Extract the [X, Y] coordinate from the center of the cell holding the provided text.  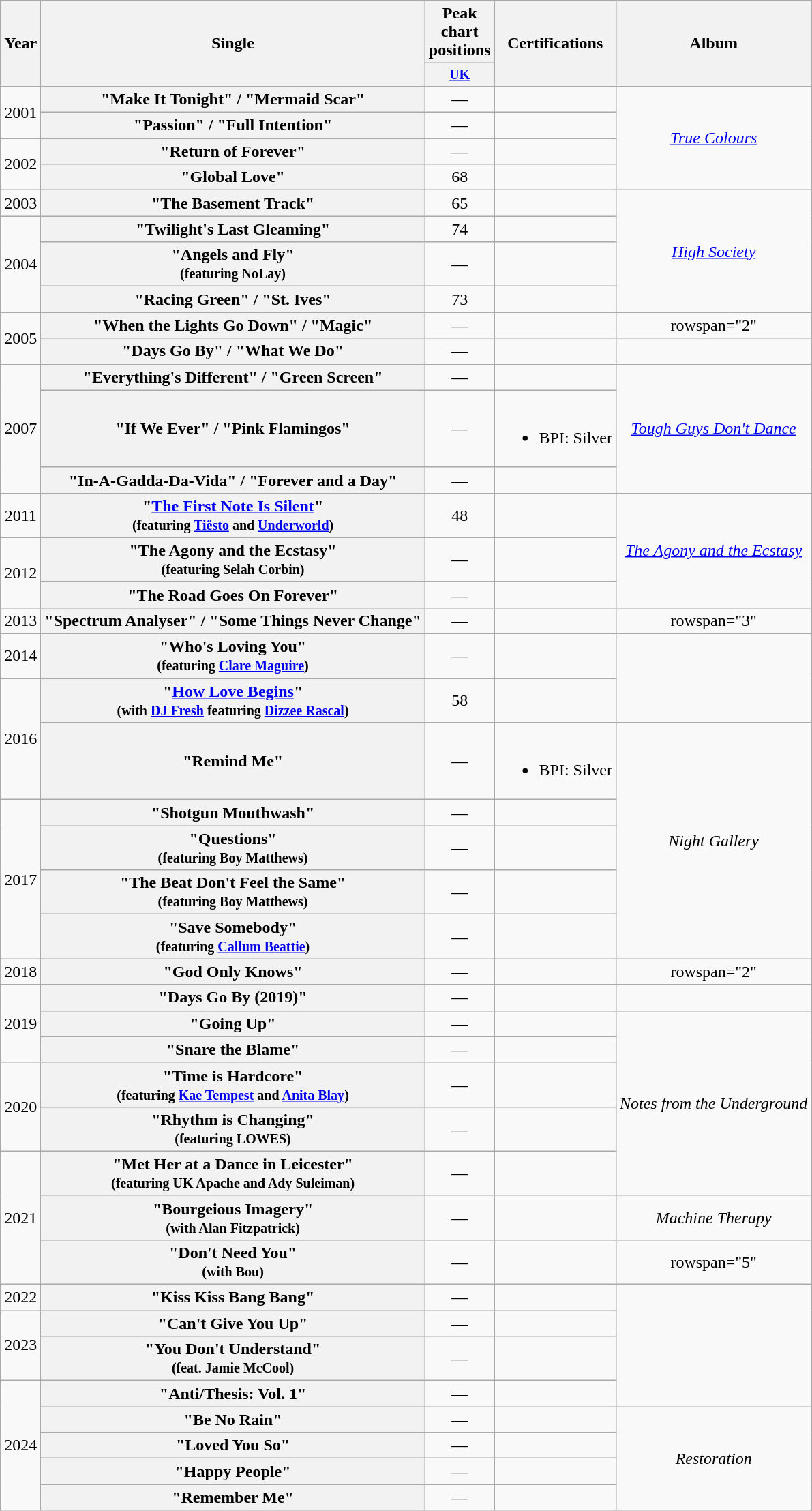
"Remind Me" [233, 761]
"Questions" (featuring Boy Matthews) [233, 848]
rowspan="3" [713, 620]
"Going Up" [233, 1023]
"Snare the Blame" [233, 1049]
"Met Her at a Dance in Leicester" (featuring UK Apache and Ady Suleiman) [233, 1173]
"How Love Begins" (with DJ Fresh featuring Dizzee Rascal) [233, 701]
"Angels and Fly" (featuring NoLay) [233, 265]
Certifications [555, 44]
"Spectrum Analyser" / "Some Things Never Change" [233, 620]
"Global Love" [233, 177]
Tough Guys Don't Dance [713, 428]
2007 [20, 428]
2014 [20, 656]
Notes from the Underground [713, 1103]
48 [460, 515]
"The Beat Don't Feel the Same" (featuring Boy Matthews) [233, 892]
"Racing Green" / "St. Ives" [233, 299]
The Agony and the Ecstasy [713, 550]
"Rhythm is Changing" (featuring LOWES) [233, 1129]
"God Only Knows" [233, 972]
"Bourgeious Imagery" (with Alan Fitzpatrick) [233, 1218]
"Anti/Thesis: Vol. 1" [233, 1394]
2003 [20, 203]
74 [460, 229]
2013 [20, 620]
"Kiss Kiss Bang Bang" [233, 1298]
65 [460, 203]
2011 [20, 515]
"Return of Forever" [233, 151]
73 [460, 299]
2018 [20, 972]
"Can't Give You Up" [233, 1323]
Peak chart positions [460, 32]
"Passion" / "Full Intention" [233, 125]
"Happy People" [233, 1471]
2002 [20, 164]
"Save Somebody" (featuring Callum Beattie) [233, 937]
"Days Go By (2019)" [233, 998]
2017 [20, 880]
2019 [20, 1023]
Night Gallery [713, 841]
"The Agony and the Ecstasy" (featuring Selah Corbin) [233, 559]
2021 [20, 1218]
Machine Therapy [713, 1218]
2022 [20, 1298]
2012 [20, 573]
2020 [20, 1107]
58 [460, 701]
"Make It Tonight" / "Mermaid Scar" [233, 99]
Restoration [713, 1458]
"Don't Need You" (with Bou) [233, 1261]
Album [713, 44]
68 [460, 177]
"The First Note Is Silent" (featuring Tiësto and Underworld) [233, 515]
rowspan="5" [713, 1261]
2016 [20, 739]
2001 [20, 112]
2023 [20, 1346]
High Society [713, 251]
"Twilight's Last Gleaming" [233, 229]
"Time is Hardcore" (featuring Kae Tempest and Anita Blay) [233, 1084]
2005 [20, 338]
"If We Ever" / "Pink Flamingos" [233, 428]
"Shotgun Mouthwash" [233, 813]
"You Don't Understand"(feat. Jamie McCool) [233, 1358]
"Remember Me" [233, 1497]
"Who's Loving You" (featuring Clare Maguire) [233, 656]
"When the Lights Go Down" / "Magic" [233, 325]
"Days Go By" / "What We Do" [233, 351]
"Be No Rain" [233, 1420]
"Everything's Different" / "Green Screen" [233, 377]
"In-A-Gadda-Da-Vida" / "Forever and a Day" [233, 480]
"Loved You So" [233, 1446]
True Colours [713, 138]
UK [460, 75]
"The Road Goes On Forever" [233, 595]
Year [20, 44]
2004 [20, 265]
2024 [20, 1446]
Single [233, 44]
"The Basement Track" [233, 203]
